Determine the (x, y) coordinate at the center of the cell enclosing the given text.  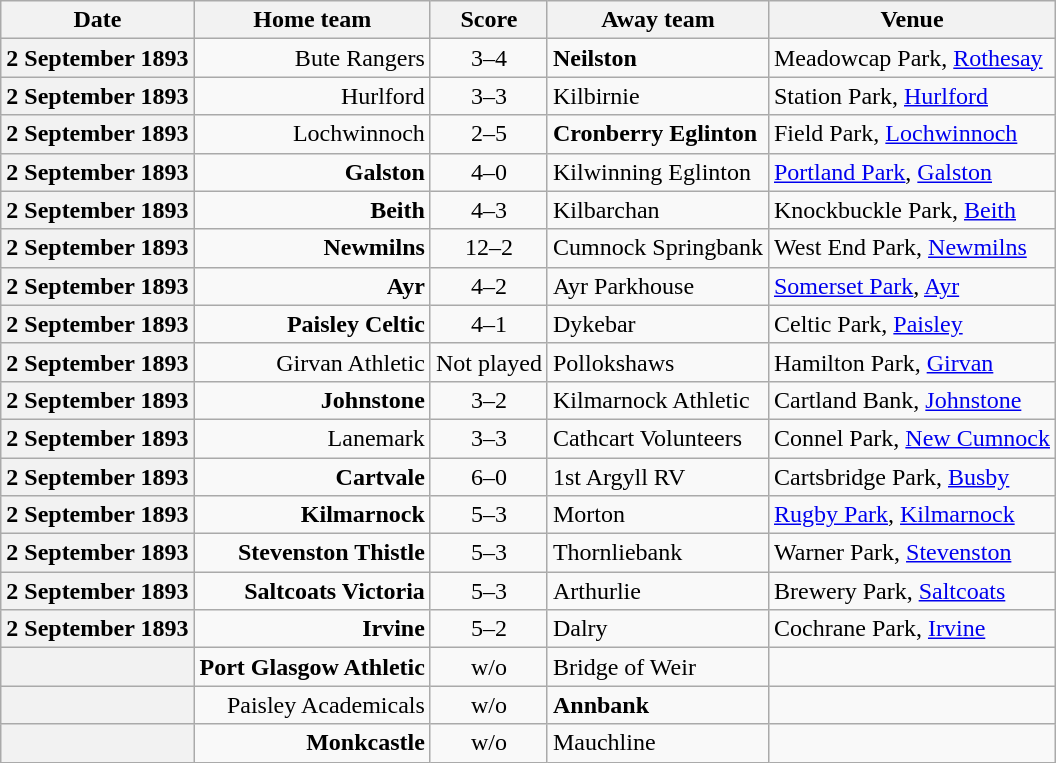
Warner Park, Stevenston (912, 553)
Celtic Park, Paisley (912, 324)
Station Park, Hurlford (912, 96)
Galston (312, 172)
Bridge of Weir (658, 667)
Paisley Celtic (312, 324)
Not played (488, 362)
Pollokshaws (658, 362)
Portland Park, Galston (912, 172)
Cartsbridge Park, Busby (912, 477)
Lochwinnoch (312, 134)
Port Glasgow Athletic (312, 667)
West End Park, Newmilns (912, 248)
Arthurlie (658, 591)
Cronberry Eglinton (658, 134)
Connel Park, New Cumnock (912, 438)
Morton (658, 515)
Knockbuckle Park, Beith (912, 210)
Cartvale (312, 477)
Ayr (312, 286)
3–2 (488, 400)
Cochrane Park, Irvine (912, 629)
Somerset Park, Ayr (912, 286)
Home team (312, 20)
4–1 (488, 324)
Kilbarchan (658, 210)
Meadowcap Park, Rothesay (912, 58)
Hamilton Park, Girvan (912, 362)
Hurlford (312, 96)
Cumnock Springbank (658, 248)
Bute Rangers (312, 58)
Score (488, 20)
Venue (912, 20)
4–3 (488, 210)
Annbank (658, 705)
Saltcoats Victoria (312, 591)
Rugby Park, Kilmarnock (912, 515)
Field Park, Lochwinnoch (912, 134)
2–5 (488, 134)
Newmilns (312, 248)
Dykebar (658, 324)
Kilbirnie (658, 96)
Kilmarnock (312, 515)
Lanemark (312, 438)
Away team (658, 20)
Monkcastle (312, 743)
Kilwinning Eglinton (658, 172)
3–4 (488, 58)
12–2 (488, 248)
Brewery Park, Saltcoats (912, 591)
4–2 (488, 286)
Paisley Academicals (312, 705)
Dalry (658, 629)
Stevenston Thistle (312, 553)
Girvan Athletic (312, 362)
Cartland Bank, Johnstone (912, 400)
Ayr Parkhouse (658, 286)
Date (98, 20)
4–0 (488, 172)
Mauchline (658, 743)
Kilmarnock Athletic (658, 400)
5–2 (488, 629)
Johnstone (312, 400)
Irvine (312, 629)
Neilston (658, 58)
Thornliebank (658, 553)
1st Argyll RV (658, 477)
Cathcart Volunteers (658, 438)
Beith (312, 210)
6–0 (488, 477)
